Find where the given text appears and provide that cell's center as [x, y] coordinate. 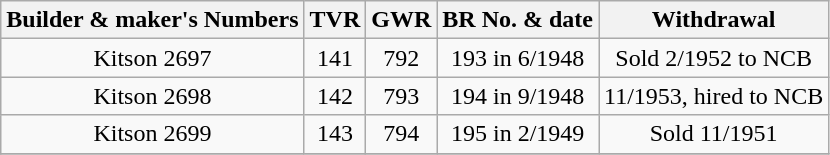
143 [335, 134]
Kitson 2699 [152, 134]
142 [335, 96]
Withdrawal [714, 20]
194 in 9/1948 [518, 96]
BR No. & date [518, 20]
Builder & maker's Numbers [152, 20]
TVR [335, 20]
GWR [402, 20]
Sold 2/1952 to NCB [714, 58]
193 in 6/1948 [518, 58]
792 [402, 58]
11/1953, hired to NCB [714, 96]
Kitson 2697 [152, 58]
Kitson 2698 [152, 96]
141 [335, 58]
195 in 2/1949 [518, 134]
Sold 11/1951 [714, 134]
793 [402, 96]
794 [402, 134]
